Extract the [x, y] coordinate from the center of the cell holding the provided text.  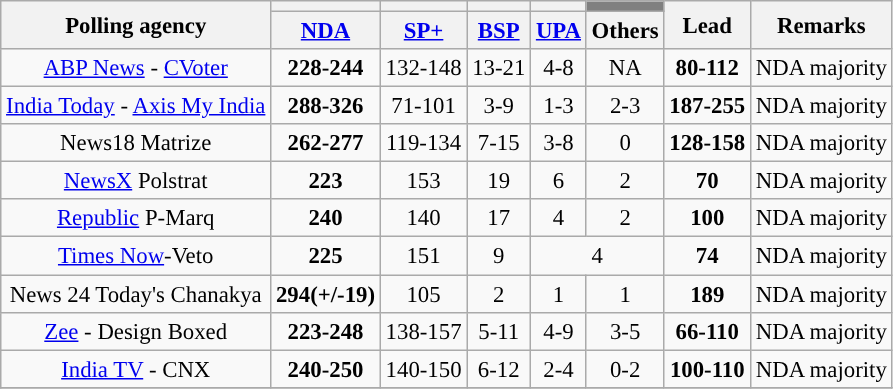
SP+ [424, 31]
5-11 [499, 331]
140-150 [424, 369]
240-250 [326, 369]
Lead [708, 25]
6-12 [499, 369]
80-112 [708, 68]
140 [424, 219]
17 [499, 219]
223-248 [326, 331]
BSP [499, 31]
0-2 [625, 369]
3-9 [499, 106]
9 [499, 256]
74 [708, 256]
NDA [326, 31]
4-9 [559, 331]
105 [424, 294]
100-110 [708, 369]
119-134 [424, 143]
187-255 [708, 106]
223 [326, 181]
News 24 Today's Chanakya [136, 294]
100 [708, 219]
ABP News - CVoter [136, 68]
3-5 [625, 331]
Zee - Design Boxed [136, 331]
19 [499, 181]
13-21 [499, 68]
NA [625, 68]
66-110 [708, 331]
Republic P-Marq [136, 219]
3-8 [559, 143]
294(+/-19) [326, 294]
4-8 [559, 68]
UPA [559, 31]
Remarks [822, 25]
128-158 [708, 143]
288-326 [326, 106]
2-3 [625, 106]
71-101 [424, 106]
70 [708, 181]
Others [625, 31]
228-244 [326, 68]
2-4 [559, 369]
NewsX Polstrat [136, 181]
India Today - Axis My India [136, 106]
132-148 [424, 68]
225 [326, 256]
0 [625, 143]
151 [424, 256]
7-15 [499, 143]
240 [326, 219]
189 [708, 294]
262-277 [326, 143]
138-157 [424, 331]
Times Now-Veto [136, 256]
India TV - CNX [136, 369]
1-3 [559, 106]
Polling agency [136, 25]
153 [424, 181]
News18 Matrize [136, 143]
6 [559, 181]
